Locate the cell with the specified text and output its [x, y] center coordinate. 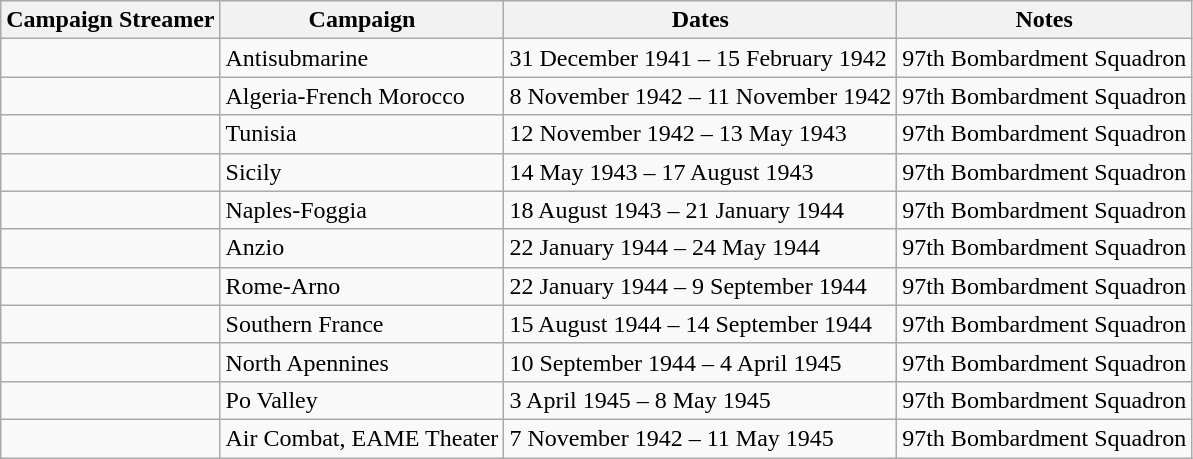
Naples-Foggia [362, 210]
10 September 1944 – 4 April 1945 [700, 362]
Notes [1044, 20]
Campaign [362, 20]
15 August 1944 – 14 September 1944 [700, 324]
Southern France [362, 324]
31 December 1941 – 15 February 1942 [700, 58]
18 August 1943 – 21 January 1944 [700, 210]
12 November 1942 – 13 May 1943 [700, 134]
22 January 1944 – 24 May 1944 [700, 248]
7 November 1942 – 11 May 1945 [700, 438]
North Apennines [362, 362]
Campaign Streamer [110, 20]
14 May 1943 – 17 August 1943 [700, 172]
Air Combat, EAME Theater [362, 438]
Sicily [362, 172]
Po Valley [362, 400]
Antisubmarine [362, 58]
22 January 1944 – 9 September 1944 [700, 286]
Dates [700, 20]
Rome-Arno [362, 286]
3 April 1945 – 8 May 1945 [700, 400]
Tunisia [362, 134]
Anzio [362, 248]
8 November 1942 – 11 November 1942 [700, 96]
Algeria-French Morocco [362, 96]
